Search for the cell housing the specified text and yield its (X, Y) center coordinate. 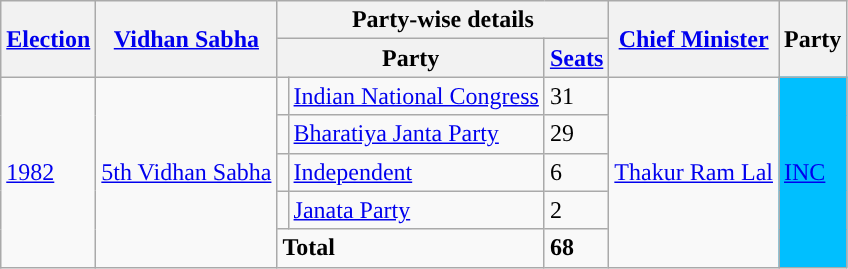
Thakur Ram Lal (694, 172)
Seats (576, 58)
Indian National Congress (416, 96)
Party-wise details (443, 20)
Chief Minister (694, 39)
6 (576, 172)
Independent (416, 172)
68 (576, 248)
Vidhan Sabha (186, 39)
INC (812, 172)
2 (576, 210)
29 (576, 134)
Total (410, 248)
31 (576, 96)
Election (48, 39)
5th Vidhan Sabha (186, 172)
Bharatiya Janta Party (416, 134)
Janata Party (416, 210)
1982 (48, 172)
